Return the (x, y) coordinate for the center point of the cell that contains the specified text.  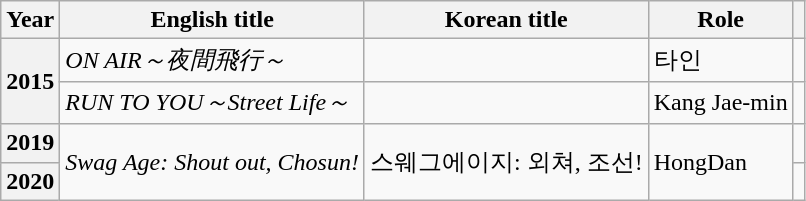
RUN TO YOU～Street Life～ (212, 102)
Swag Age: Shout out, Chosun! (212, 162)
Kang Jae-min (720, 102)
ON AIR～夜間飛行～ (212, 60)
2020 (30, 181)
타인 (720, 60)
Role (720, 20)
Year (30, 20)
Korean title (506, 20)
스웨그에이지: 외쳐, 조선! (506, 162)
HongDan (720, 162)
English title (212, 20)
2019 (30, 143)
2015 (30, 82)
